Search for the cell housing the specified text and yield its [X, Y] center coordinate. 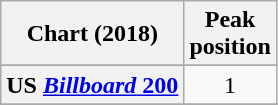
Peakposition [230, 34]
1 [230, 85]
US Billboard 200 [92, 85]
Chart (2018) [92, 34]
